From the cell containing the given text, extract its center point as [x, y] coordinate. 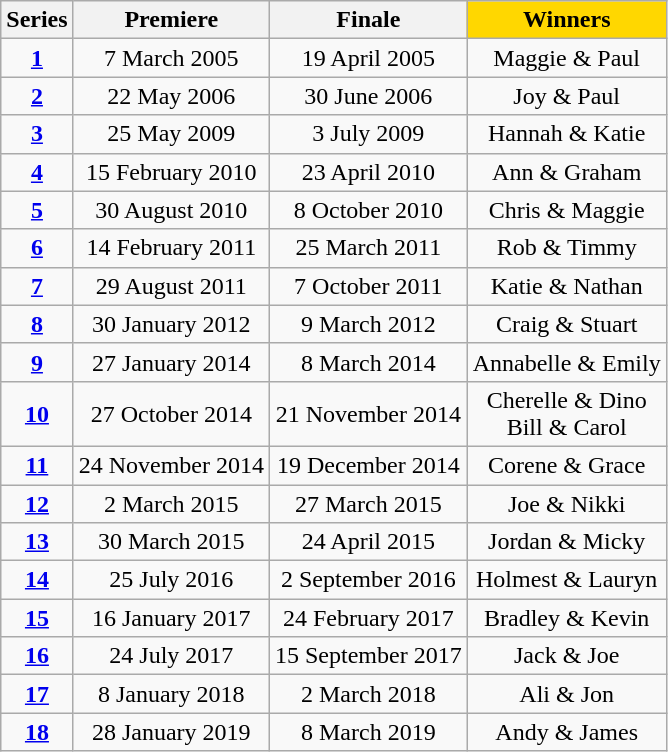
Premiere [171, 20]
Corene & Grace [566, 465]
28 January 2019 [171, 732]
10 [37, 414]
8 [37, 324]
29 August 2011 [171, 286]
Jack & Joe [566, 656]
24 November 2014 [171, 465]
Annabelle & Emily [566, 362]
Chris & Maggie [566, 210]
30 August 2010 [171, 210]
Hannah & Katie [566, 134]
3 [37, 134]
2 [37, 96]
Bradley & Kevin [566, 618]
27 October 2014 [171, 414]
15 September 2017 [368, 656]
19 December 2014 [368, 465]
19 April 2005 [368, 58]
14 [37, 580]
23 April 2010 [368, 172]
30 June 2006 [368, 96]
Rob & Timmy [566, 248]
25 March 2011 [368, 248]
11 [37, 465]
24 July 2017 [171, 656]
Katie & Nathan [566, 286]
14 February 2011 [171, 248]
Craig & Stuart [566, 324]
15 February 2010 [171, 172]
9 [37, 362]
6 [37, 248]
Series [37, 20]
21 November 2014 [368, 414]
16 [37, 656]
7 [37, 286]
8 March 2019 [368, 732]
30 January 2012 [171, 324]
Andy & James [566, 732]
9 March 2012 [368, 324]
Ali & Jon [566, 694]
Finale [368, 20]
Joy & Paul [566, 96]
2 March 2018 [368, 694]
27 January 2014 [171, 362]
Ann & Graham [566, 172]
24 February 2017 [368, 618]
1 [37, 58]
Winners [566, 20]
18 [37, 732]
3 July 2009 [368, 134]
25 May 2009 [171, 134]
16 January 2017 [171, 618]
Holmest & Lauryn [566, 580]
22 May 2006 [171, 96]
8 January 2018 [171, 694]
24 April 2015 [368, 542]
8 October 2010 [368, 210]
Jordan & Micky [566, 542]
4 [37, 172]
8 March 2014 [368, 362]
7 October 2011 [368, 286]
Joe & Nikki [566, 503]
25 July 2016 [171, 580]
17 [37, 694]
5 [37, 210]
15 [37, 618]
2 March 2015 [171, 503]
2 September 2016 [368, 580]
30 March 2015 [171, 542]
27 March 2015 [368, 503]
13 [37, 542]
12 [37, 503]
Maggie & Paul [566, 58]
Cherelle & DinoBill & Carol [566, 414]
7 March 2005 [171, 58]
